Detect which cell encompasses the target text, then output its (X, Y) center coordinate. 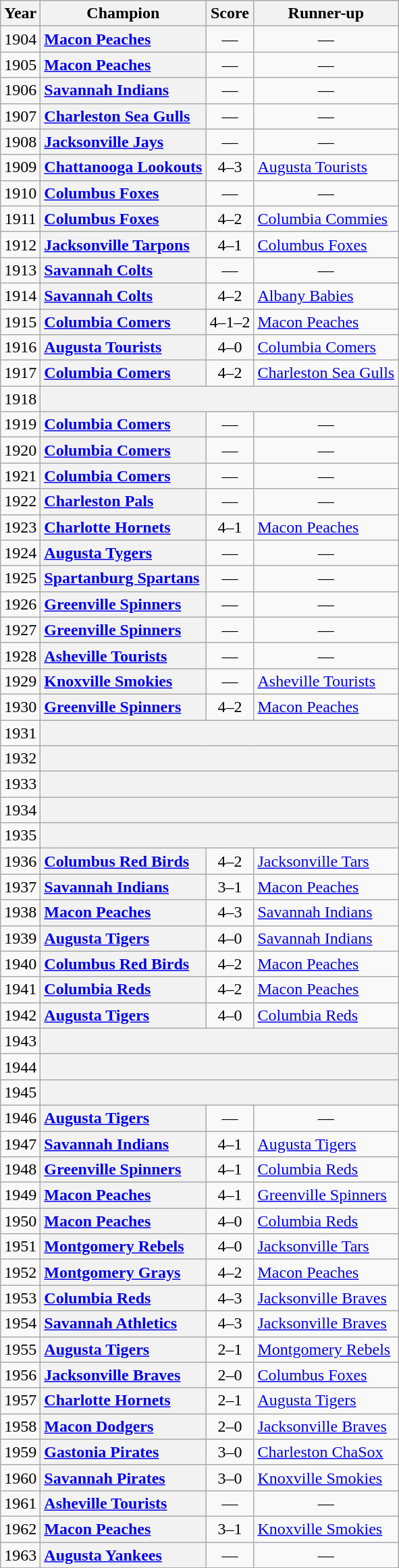
1907 (20, 116)
1917 (20, 373)
1951 (20, 1247)
1952 (20, 1272)
Charleston ChaSox (326, 1452)
1914 (20, 296)
1963 (20, 1555)
4–1–2 (230, 322)
1945 (20, 1092)
1940 (20, 964)
1911 (20, 219)
1925 (20, 578)
1910 (20, 193)
1935 (20, 836)
1961 (20, 1503)
1939 (20, 938)
1949 (20, 1195)
1926 (20, 604)
Albany Babies (326, 296)
1959 (20, 1452)
1958 (20, 1426)
1932 (20, 759)
Jacksonville Tarpons (123, 244)
1916 (20, 348)
1913 (20, 270)
1948 (20, 1170)
Savannah Athletics (123, 1324)
1943 (20, 1041)
1905 (20, 65)
1919 (20, 425)
1909 (20, 167)
1938 (20, 913)
Savannah Pirates (123, 1478)
1904 (20, 39)
1956 (20, 1375)
1923 (20, 527)
1906 (20, 90)
1918 (20, 399)
1928 (20, 655)
1942 (20, 1015)
Score (230, 13)
1933 (20, 784)
1927 (20, 630)
Montgomery Grays (123, 1272)
Spartanburg Spartans (123, 578)
1908 (20, 142)
1929 (20, 681)
Chattanooga Lookouts (123, 167)
Year (20, 13)
1946 (20, 1118)
1950 (20, 1221)
Champion (123, 13)
Macon Dodgers (123, 1426)
1921 (20, 476)
1931 (20, 732)
1936 (20, 861)
1924 (20, 553)
1954 (20, 1324)
1922 (20, 502)
1957 (20, 1401)
Columbia Commies (326, 219)
1953 (20, 1298)
Charleston Pals (123, 502)
1962 (20, 1529)
Gastonia Pirates (123, 1452)
1944 (20, 1066)
Jacksonville Jays (123, 142)
1937 (20, 887)
Augusta Tygers (123, 553)
1920 (20, 450)
1930 (20, 707)
1941 (20, 990)
1947 (20, 1144)
Runner-up (326, 13)
1955 (20, 1349)
1912 (20, 244)
1915 (20, 322)
1934 (20, 810)
1960 (20, 1478)
Augusta Yankees (123, 1555)
